For the text-containing cell, return its midpoint in (X, Y) coordinate format. 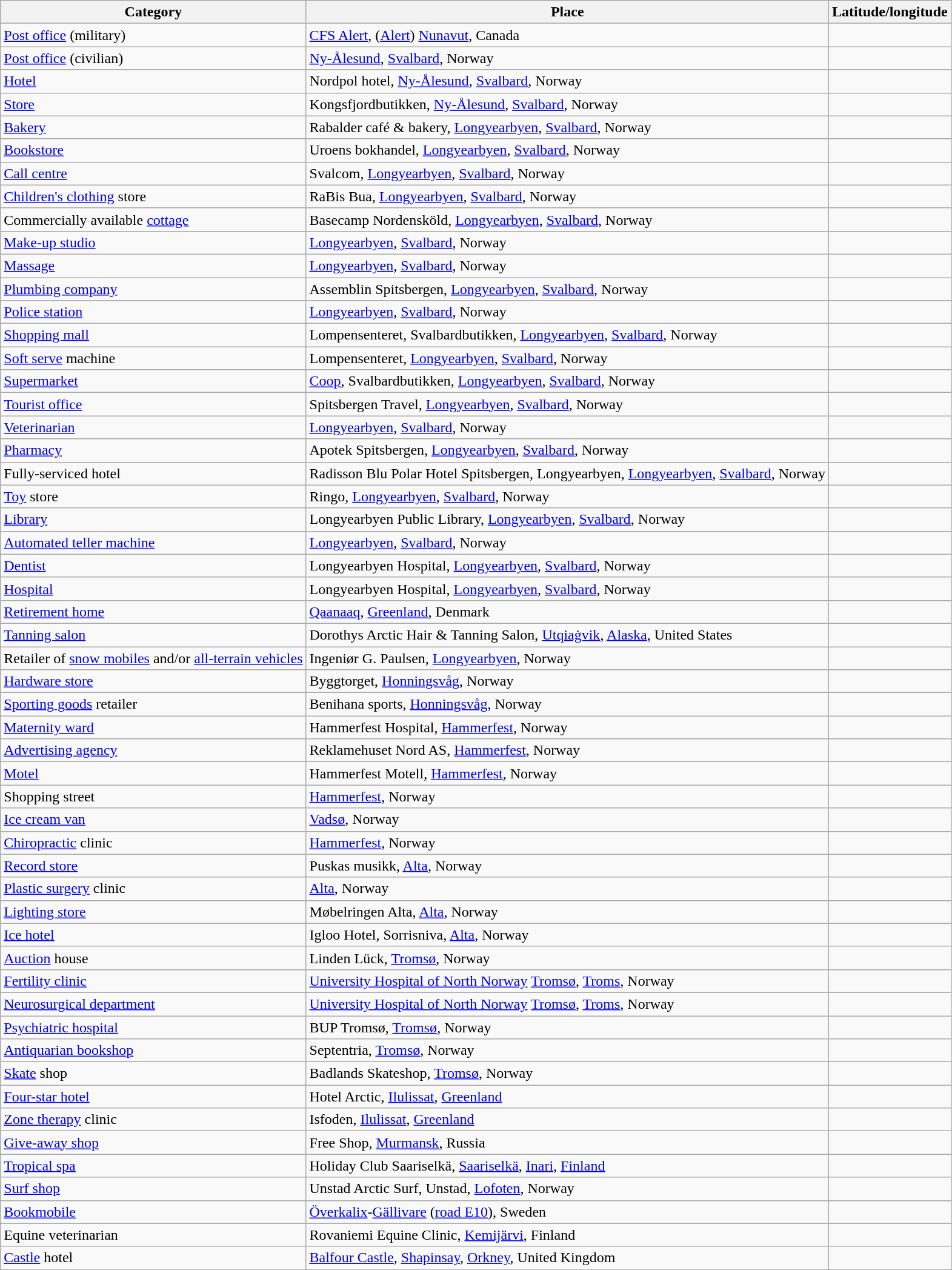
Give-away shop (153, 1143)
Spitsbergen Travel, Longyearbyen, Svalbard, Norway (567, 404)
Hospital (153, 589)
CFS Alert, (Alert) Nunavut, Canada (567, 35)
Rabalder café & bakery, Longyearbyen, Svalbard, Norway (567, 127)
Maternity ward (153, 727)
Hammerfest Motell, Hammerfest, Norway (567, 774)
Call centre (153, 173)
Post office (military) (153, 35)
Plastic surgery clinic (153, 889)
Shopping street (153, 797)
Massage (153, 266)
Ny-Ålesund, Svalbard, Norway (567, 58)
Retirement home (153, 612)
Motel (153, 774)
Basecamp Nordensköld, Longyearbyen, Svalbard, Norway (567, 219)
Svalcom, Longyearbyen, Svalbard, Norway (567, 173)
Bakery (153, 127)
Four-star hotel (153, 1097)
Neurosurgical department (153, 1004)
Överkalix-Gällivare (road E10), Sweden (567, 1212)
Apotek Spitsbergen, Longyearbyen, Svalbard, Norway (567, 450)
Lighting store (153, 912)
Veterinarian (153, 427)
Fertility clinic (153, 981)
Category (153, 12)
Tanning salon (153, 635)
Uroens bokhandel, Longyearbyen, Svalbard, Norway (567, 150)
Toy store (153, 496)
Ingeniør G. Paulsen, Longyearbyen, Norway (567, 658)
Antiquarian bookshop (153, 1051)
Tropical spa (153, 1166)
Alta, Norway (567, 889)
Dentist (153, 566)
Ice hotel (153, 935)
Byggtorget, Honningsvåg, Norway (567, 681)
Radisson Blu Polar Hotel Spitsbergen, Longyearbyen, Longyearbyen, Svalbard, Norway (567, 473)
Record store (153, 866)
Hardware store (153, 681)
Assemblin Spitsbergen, Longyearbyen, Svalbard, Norway (567, 289)
Automated teller machine (153, 543)
Rovaniemi Equine Clinic, Kemijärvi, Finland (567, 1235)
Store (153, 104)
Igloo Hotel, Sorrisniva, Alta, Norway (567, 935)
Surf shop (153, 1189)
Møbelringen Alta, Alta, Norway (567, 912)
Post office (civilian) (153, 58)
Badlands Skateshop, Tromsø, Norway (567, 1074)
Place (567, 12)
RaBis Bua, Longyearbyen, Svalbard, Norway (567, 196)
Latitude/longitude (890, 12)
Commercially available cottage (153, 219)
Fully-serviced hotel (153, 473)
Hotel Arctic, Ilulissat, Greenland (567, 1097)
Reklamehuset Nord AS, Hammerfest, Norway (567, 750)
Balfour Castle, Shapinsay, Orkney, United Kingdom (567, 1258)
Puskas musikk, Alta, Norway (567, 866)
Skate shop (153, 1074)
Hotel (153, 81)
Psychiatric hospital (153, 1028)
Kongsfjordbutikken, Ny-Ålesund, Svalbard, Norway (567, 104)
Equine veterinarian (153, 1235)
Dorothys Arctic Hair & Tanning Salon, Utqiaġvik, Alaska, United States (567, 635)
Holiday Club Saariselkä, Saariselkä, Inari, Finland (567, 1166)
Free Shop, Murmansk, Russia (567, 1143)
Library (153, 520)
Lompensenteret, Svalbardbutikken, Longyearbyen, Svalbard, Norway (567, 335)
Pharmacy (153, 450)
Vadsø, Norway (567, 820)
Supermarket (153, 381)
Septentria, Tromsø, Norway (567, 1051)
Ice cream van (153, 820)
Longyearbyen Public Library, Longyearbyen, Svalbard, Norway (567, 520)
Castle hotel (153, 1258)
Soft serve machine (153, 358)
Make-up studio (153, 242)
Retailer of snow mobiles and/or all-terrain vehicles (153, 658)
Benihana sports, Honningsvåg, Norway (567, 704)
Hammerfest Hospital, Hammerfest, Norway (567, 727)
Lompensenteret, Longyearbyen, Svalbard, Norway (567, 358)
Sporting goods retailer (153, 704)
Tourist office (153, 404)
Linden Lück, Tromsø, Norway (567, 958)
Unstad Arctic Surf, Unstad, Lofoten, Norway (567, 1189)
Nordpol hotel, Ny-Ålesund, Svalbard, Norway (567, 81)
Auction house (153, 958)
Plumbing company (153, 289)
Police station (153, 312)
Advertising agency (153, 750)
BUP Tromsø, Tromsø, Norway (567, 1028)
Coop, Svalbardbutikken, Longyearbyen, Svalbard, Norway (567, 381)
Bookstore (153, 150)
Qaanaaq, Greenland, Denmark (567, 612)
Bookmobile (153, 1212)
Chiropractic clinic (153, 843)
Zone therapy clinic (153, 1120)
Isfoden, Ilulissat, Greenland (567, 1120)
Ringo, Longyearbyen, Svalbard, Norway (567, 496)
Shopping mall (153, 335)
Children's clothing store (153, 196)
